For the text-containing cell, return its midpoint in [x, y] coordinate format. 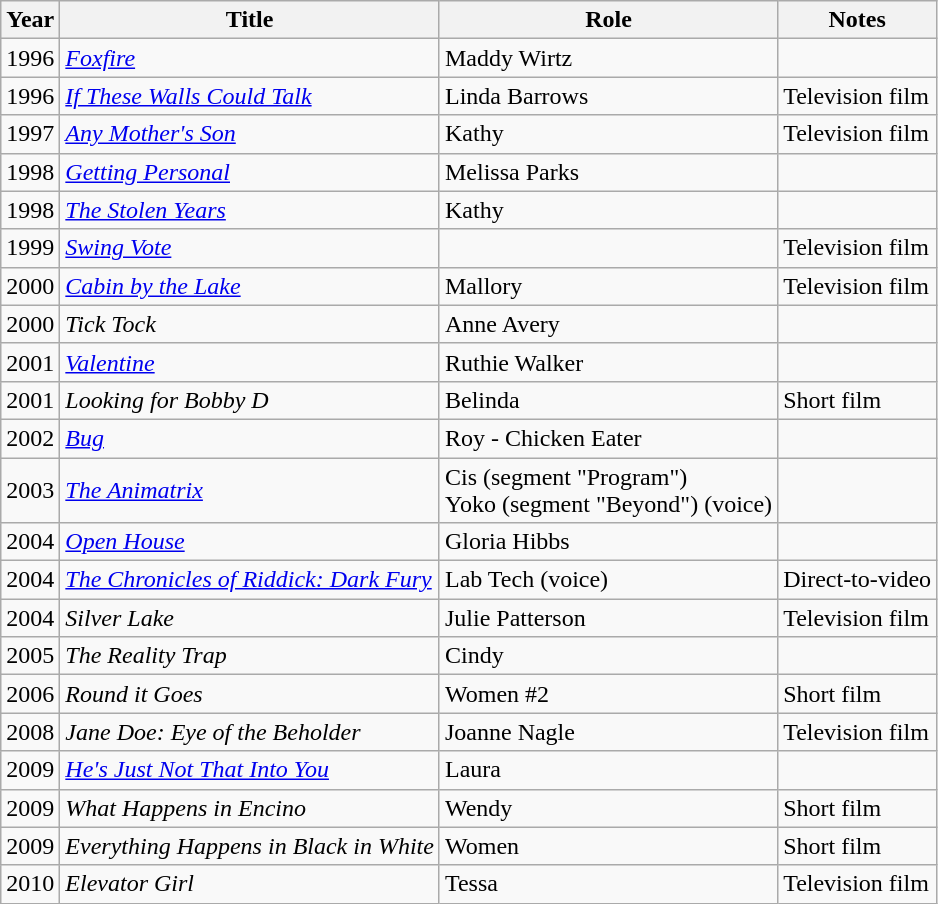
Any Mother's Son [250, 134]
Julie Patterson [608, 618]
2010 [30, 884]
Elevator Girl [250, 884]
1999 [30, 248]
Looking for Bobby D [250, 400]
Laura [608, 770]
2008 [30, 732]
Open House [250, 542]
Tessa [608, 884]
Joanne Nagle [608, 732]
Lab Tech (voice) [608, 580]
Wendy [608, 808]
Tick Tock [250, 324]
Linda Barrows [608, 96]
2006 [30, 694]
Gloria Hibbs [608, 542]
Round it Goes [250, 694]
The Chronicles of Riddick: Dark Fury [250, 580]
Cis (segment "Program") Yoko (segment "Beyond") (voice) [608, 490]
Cabin by the Lake [250, 286]
Direct-to-video [858, 580]
2002 [30, 438]
Role [608, 20]
Title [250, 20]
2003 [30, 490]
Year [30, 20]
Getting Personal [250, 172]
Swing Vote [250, 248]
Notes [858, 20]
The Stolen Years [250, 210]
Women #2 [608, 694]
Foxfire [250, 58]
Roy - Chicken Eater [608, 438]
Valentine [250, 362]
The Reality Trap [250, 656]
Ruthie Walker [608, 362]
Women [608, 846]
Bug [250, 438]
What Happens in Encino [250, 808]
Maddy Wirtz [608, 58]
Belinda [608, 400]
Anne Avery [608, 324]
If These Walls Could Talk [250, 96]
The Animatrix [250, 490]
Mallory [608, 286]
Cindy [608, 656]
Everything Happens in Black in White [250, 846]
Melissa Parks [608, 172]
Silver Lake [250, 618]
2005 [30, 656]
Jane Doe: Eye of the Beholder [250, 732]
1997 [30, 134]
He's Just Not That Into You [250, 770]
